Search for the cell housing the specified text and yield its [X, Y] center coordinate. 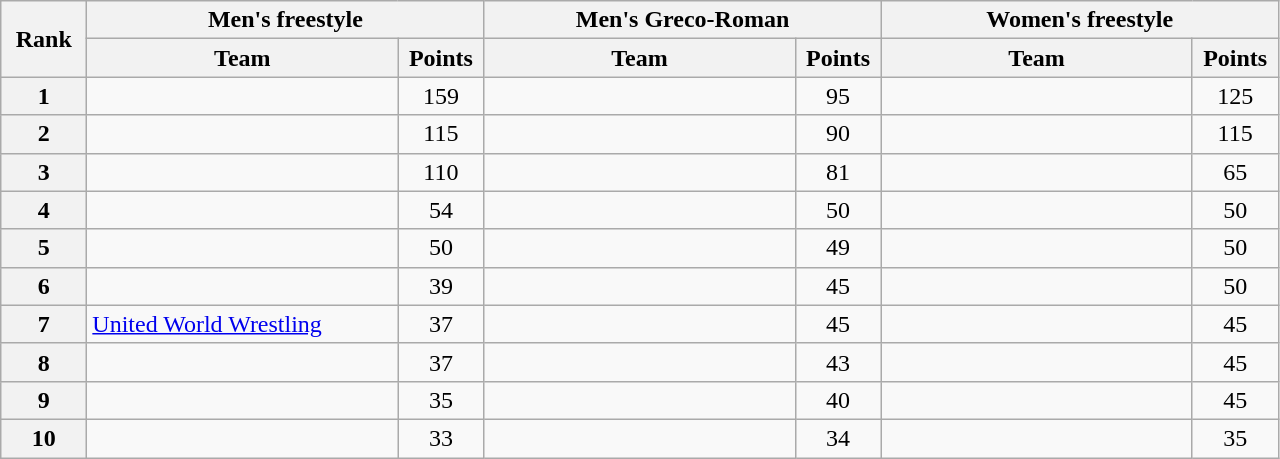
65 [1235, 172]
43 [838, 362]
34 [838, 438]
1 [44, 96]
33 [441, 438]
39 [441, 286]
3 [44, 172]
2 [44, 134]
125 [1235, 96]
110 [441, 172]
90 [838, 134]
81 [838, 172]
54 [441, 210]
9 [44, 400]
United World Wrestling [242, 324]
6 [44, 286]
Women's freestyle [1080, 20]
10 [44, 438]
Rank [44, 39]
40 [838, 400]
4 [44, 210]
7 [44, 324]
49 [838, 248]
8 [44, 362]
5 [44, 248]
159 [441, 96]
Men's Greco-Roman [682, 20]
95 [838, 96]
Men's freestyle [286, 20]
